Scan for the cell matching the given text and deliver its [x, y] coordinate at center. 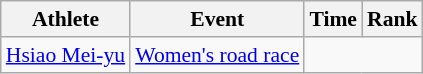
Athlete [66, 19]
Women's road race [217, 55]
Hsiao Mei-yu [66, 55]
Rank [392, 19]
Time [333, 19]
Event [217, 19]
